From the cell containing the given text, extract its center point as (X, Y) coordinate. 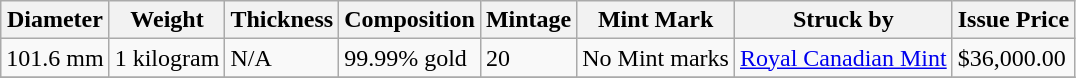
Mint Mark (656, 20)
20 (528, 58)
Mintage (528, 20)
Struck by (843, 20)
No Mint marks (656, 58)
N/A (282, 58)
Royal Canadian Mint (843, 58)
Diameter (55, 20)
Weight (167, 20)
Composition (410, 20)
Thickness (282, 20)
Issue Price (1013, 20)
101.6 mm (55, 58)
1 kilogram (167, 58)
99.99% gold (410, 58)
$36,000.00 (1013, 58)
